Pinpoint the cell where the given text exists, returning its [X, Y] midpoint coordinate. 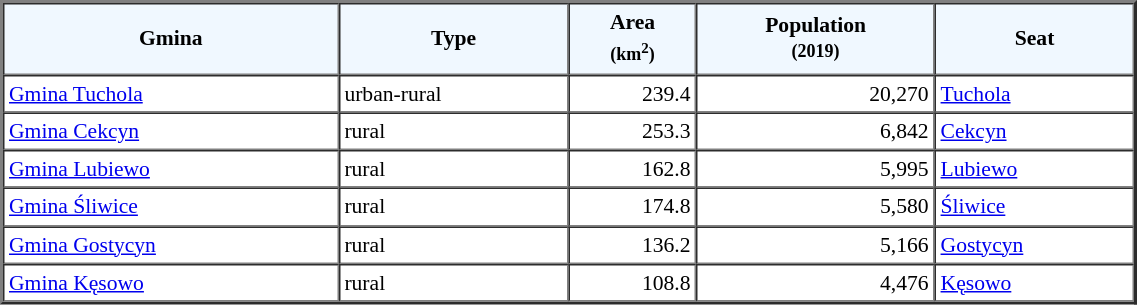
6,842 [816, 131]
136.2 [633, 245]
Cekcyn [1035, 131]
20,270 [816, 93]
Gmina Gostycyn [170, 245]
Population(2019) [816, 38]
Gmina Śliwice [170, 207]
Gmina Tuchola [170, 93]
Gmina Cekcyn [170, 131]
174.8 [633, 207]
108.8 [633, 283]
253.3 [633, 131]
Gmina Lubiewo [170, 169]
Tuchola [1035, 93]
5,995 [816, 169]
Gmina Kęsowo [170, 283]
162.8 [633, 169]
Lubiewo [1035, 169]
urban-rural [453, 93]
Area(km2) [633, 38]
Seat [1035, 38]
Gmina [170, 38]
Gostycyn [1035, 245]
Type [453, 38]
5,580 [816, 207]
4,476 [816, 283]
5,166 [816, 245]
239.4 [633, 93]
Kęsowo [1035, 283]
Śliwice [1035, 207]
